Scan for the cell matching the given text and deliver its (x, y) coordinate at center. 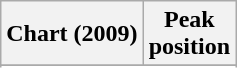
Chart (2009) (72, 34)
Peakposition (189, 34)
